Scan for the cell matching the given text and deliver its [x, y] coordinate at center. 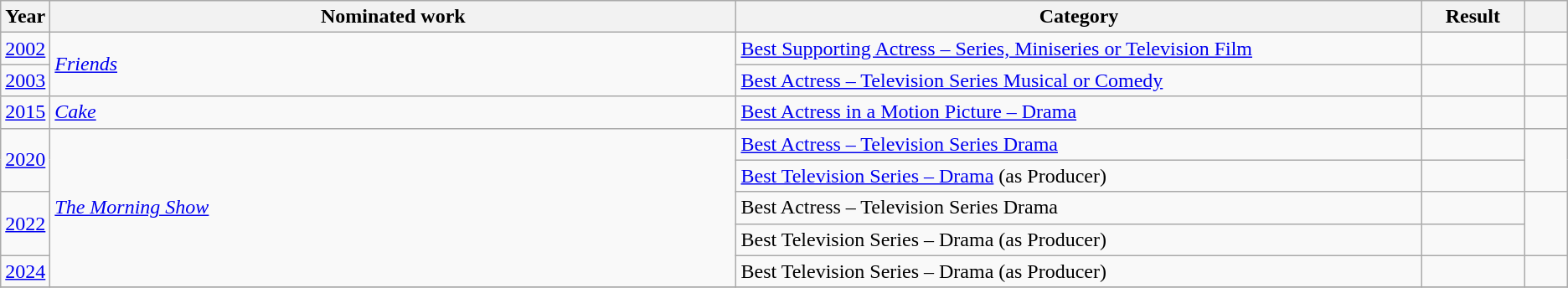
Nominated work [394, 17]
Category [1079, 17]
Cake [394, 112]
Best Supporting Actress – Series, Miniseries or Television Film [1079, 49]
2022 [25, 224]
Result [1473, 17]
2002 [25, 49]
Friends [394, 64]
Year [25, 17]
2024 [25, 271]
2003 [25, 80]
Best Actress in a Motion Picture – Drama [1079, 112]
2020 [25, 160]
Best Actress – Television Series Musical or Comedy [1079, 80]
2015 [25, 112]
The Morning Show [394, 208]
